Pinpoint the cell where the given text exists, returning its [x, y] midpoint coordinate. 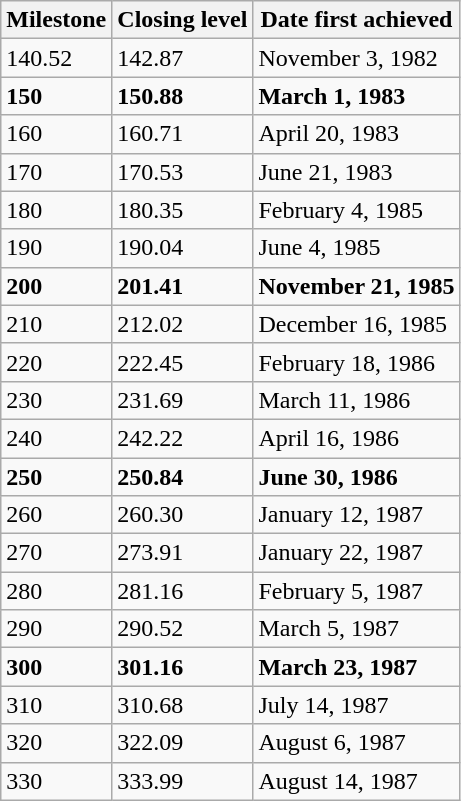
180 [56, 210]
281.16 [182, 591]
322.09 [182, 743]
320 [56, 743]
April 16, 1986 [356, 438]
November 21, 1985 [356, 286]
November 3, 1982 [356, 58]
330 [56, 781]
270 [56, 553]
250 [56, 477]
August 14, 1987 [356, 781]
310 [56, 705]
190 [56, 248]
July 14, 1987 [356, 705]
222.45 [182, 362]
150 [56, 96]
170.53 [182, 172]
231.69 [182, 400]
160 [56, 134]
February 18, 1986 [356, 362]
260.30 [182, 515]
230 [56, 400]
200 [56, 286]
June 21, 1983 [356, 172]
242.22 [182, 438]
August 6, 1987 [356, 743]
280 [56, 591]
150.88 [182, 96]
273.91 [182, 553]
March 1, 1983 [356, 96]
June 4, 1985 [356, 248]
March 5, 1987 [356, 629]
212.02 [182, 324]
290 [56, 629]
301.16 [182, 667]
Date first achieved [356, 20]
310.68 [182, 705]
April 20, 1983 [356, 134]
February 4, 1985 [356, 210]
June 30, 1986 [356, 477]
240 [56, 438]
170 [56, 172]
January 22, 1987 [356, 553]
210 [56, 324]
160.71 [182, 134]
March 11, 1986 [356, 400]
260 [56, 515]
142.87 [182, 58]
140.52 [56, 58]
February 5, 1987 [356, 591]
190.04 [182, 248]
180.35 [182, 210]
220 [56, 362]
Milestone [56, 20]
March 23, 1987 [356, 667]
December 16, 1985 [356, 324]
290.52 [182, 629]
250.84 [182, 477]
300 [56, 667]
201.41 [182, 286]
333.99 [182, 781]
Closing level [182, 20]
January 12, 1987 [356, 515]
